For the text-containing cell, return its midpoint in [x, y] coordinate format. 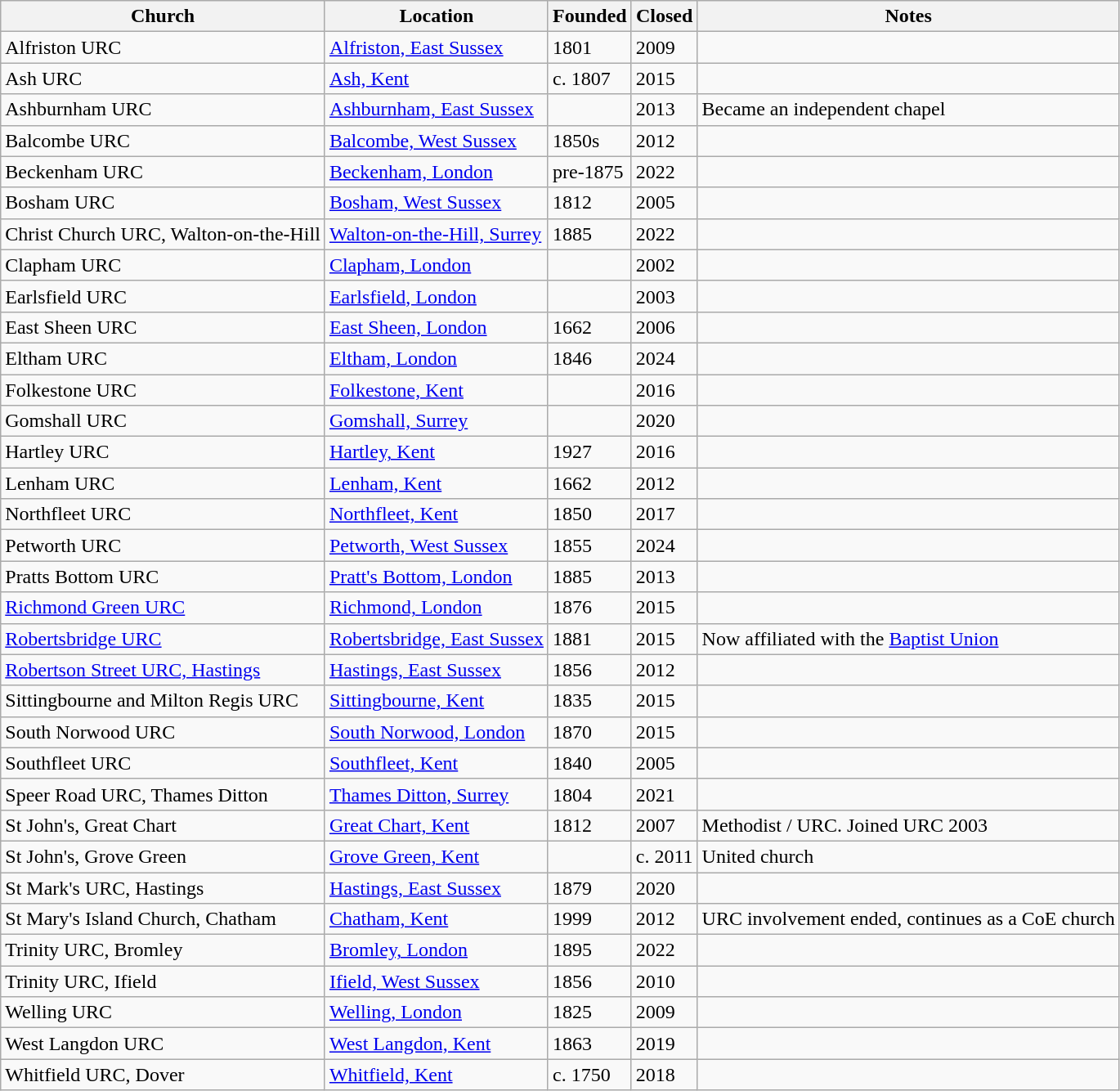
c. 1750 [589, 1075]
Notes [908, 16]
Bosham URC [164, 203]
Robertsbridge URC [164, 639]
2018 [664, 1075]
Pratt's Bottom, London [437, 577]
2017 [664, 514]
Northfleet, Kent [437, 514]
Ashburnham URC [164, 110]
2010 [664, 981]
1863 [589, 1044]
Northfleet URC [164, 514]
Speer Road URC, Thames Ditton [164, 794]
Clapham, London [437, 265]
Folkestone, Kent [437, 390]
1840 [589, 763]
Gomshall, Surrey [437, 421]
Pratts Bottom URC [164, 577]
1804 [589, 794]
Welling URC [164, 1012]
Southfleet, Kent [437, 763]
Earlsfield URC [164, 296]
St John's, Grove Green [164, 856]
1927 [589, 452]
Clapham URC [164, 265]
Ash URC [164, 79]
United church [908, 856]
2003 [664, 296]
Richmond Green URC [164, 608]
Thames Ditton, Surrey [437, 794]
c. 2011 [664, 856]
St Mary's Island Church, Chatham [164, 919]
Christ Church URC, Walton-on-the-Hill [164, 234]
Walton-on-the-Hill, Surrey [437, 234]
Ash, Kent [437, 79]
Hartley URC [164, 452]
1895 [589, 950]
Trinity URC, Bromley [164, 950]
Lenham URC [164, 483]
Welling, London [437, 1012]
1846 [589, 358]
Hartley, Kent [437, 452]
2007 [664, 825]
Church [164, 16]
Alfriston, East Sussex [437, 47]
Ifield, West Sussex [437, 981]
Great Chart, Kent [437, 825]
1835 [589, 701]
Grove Green, Kent [437, 856]
Southfleet URC [164, 763]
Founded [589, 16]
1825 [589, 1012]
Whitfield URC, Dover [164, 1075]
Sittingbourne and Milton Regis URC [164, 701]
1879 [589, 887]
1881 [589, 639]
Lenham, Kent [437, 483]
St John's, Great Chart [164, 825]
East Sheen URC [164, 327]
Trinity URC, Ifield [164, 981]
Beckenham, London [437, 172]
Bosham, West Sussex [437, 203]
c. 1807 [589, 79]
Petworth, West Sussex [437, 545]
West Langdon URC [164, 1044]
1870 [589, 732]
Beckenham URC [164, 172]
Bromley, London [437, 950]
1850s [589, 141]
Earlsfield, London [437, 296]
Balcombe URC [164, 141]
2019 [664, 1044]
South Norwood URC [164, 732]
Methodist / URC. Joined URC 2003 [908, 825]
Folkestone URC [164, 390]
Gomshall URC [164, 421]
1855 [589, 545]
Balcombe, West Sussex [437, 141]
Petworth URC [164, 545]
Eltham URC [164, 358]
Robertsbridge, East Sussex [437, 639]
1850 [589, 514]
Robertson Street URC, Hastings [164, 670]
South Norwood, London [437, 732]
2006 [664, 327]
Closed [664, 16]
East Sheen, London [437, 327]
2021 [664, 794]
Richmond, London [437, 608]
pre-1875 [589, 172]
Chatham, Kent [437, 919]
2002 [664, 265]
Became an independent chapel [908, 110]
Sittingbourne, Kent [437, 701]
Ashburnham, East Sussex [437, 110]
St Mark's URC, Hastings [164, 887]
1801 [589, 47]
1999 [589, 919]
1876 [589, 608]
West Langdon, Kent [437, 1044]
Eltham, London [437, 358]
Alfriston URC [164, 47]
Now affiliated with the Baptist Union [908, 639]
Whitfield, Kent [437, 1075]
Location [437, 16]
URC involvement ended, continues as a CoE church [908, 919]
